Determine the (x, y) coordinate at the center of the cell enclosing the given text.  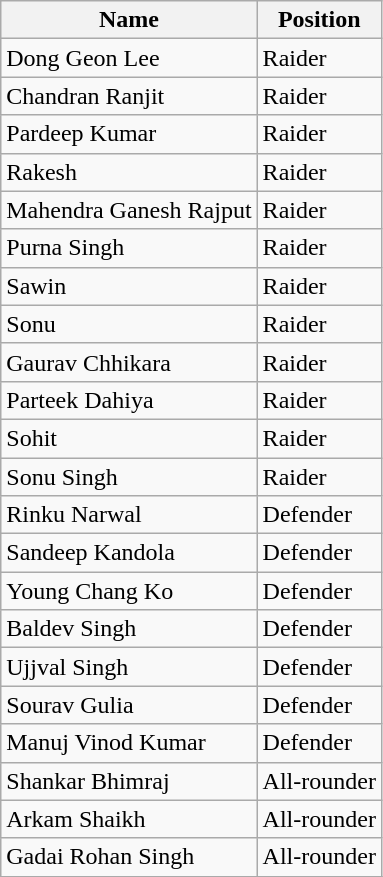
Manuj Vinod Kumar (129, 743)
Chandran Ranjit (129, 96)
Baldev Singh (129, 629)
Mahendra Ganesh Rajput (129, 210)
Purna Singh (129, 248)
Rakesh (129, 172)
Rinku Narwal (129, 515)
Sourav Gulia (129, 705)
Gadai Rohan Singh (129, 857)
Pardeep Kumar (129, 134)
Shankar Bhimraj (129, 781)
Sohit (129, 438)
Position (319, 20)
Gaurav Chhikara (129, 362)
Sandeep Kandola (129, 553)
Sonu (129, 324)
Sawin (129, 286)
Sonu Singh (129, 477)
Young Chang Ko (129, 591)
Parteek Dahiya (129, 400)
Arkam Shaikh (129, 819)
Ujjval Singh (129, 667)
Name (129, 20)
Dong Geon Lee (129, 58)
